Locate the cell with the specified text and output its (X, Y) center coordinate. 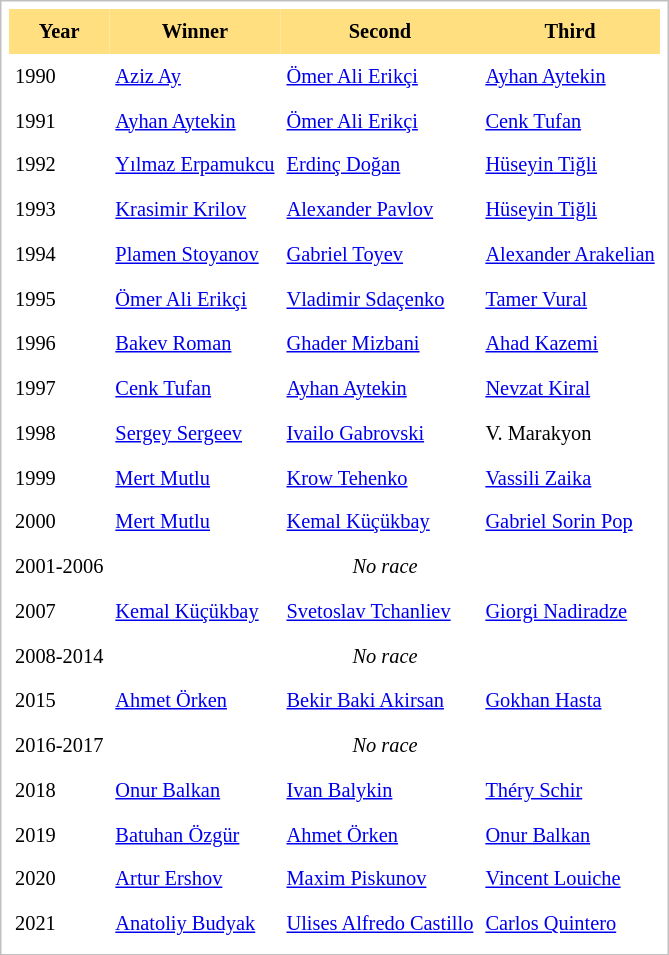
Ahad Kazemi (570, 344)
Tamer Vural (570, 300)
2015 (59, 700)
Third (570, 32)
Alexander Arakelian (570, 254)
1998 (59, 434)
2018 (59, 790)
1994 (59, 254)
Winner (194, 32)
Vassili Zaika (570, 478)
1995 (59, 300)
2001-2006 (59, 566)
Gabriel Sorin Pop (570, 522)
Year (59, 32)
2019 (59, 834)
2000 (59, 522)
1990 (59, 76)
Krow Tehenko (380, 478)
Batuhan Özgür (194, 834)
Yılmaz Erpamukcu (194, 166)
2016-2017 (59, 746)
Alexander Pavlov (380, 210)
Gokhan Hasta (570, 700)
Bekir Baki Akirsan (380, 700)
Artur Ershov (194, 880)
Erdinç Doğan (380, 166)
Nevzat Kiral (570, 388)
Gabriel Toyev (380, 254)
Vincent Louiche (570, 880)
1996 (59, 344)
Maxim Piskunov (380, 880)
1999 (59, 478)
Sergey Sergeev (194, 434)
2021 (59, 924)
1992 (59, 166)
Plamen Stoyanov (194, 254)
Carlos Quintero (570, 924)
Ivan Balykin (380, 790)
Giorgi Nadiradze (570, 612)
Aziz Ay (194, 76)
2020 (59, 880)
1991 (59, 120)
Bakev Roman (194, 344)
V. Marakyon (570, 434)
1997 (59, 388)
Second (380, 32)
Ivailo Gabrovski (380, 434)
2007 (59, 612)
Vladimir Sdaçenko (380, 300)
Ulises Alfredo Castillo (380, 924)
Anatoliy Budyak (194, 924)
2008-2014 (59, 656)
Svetoslav Tchanliev (380, 612)
Krasimir Krilov (194, 210)
Ghader Mizbani (380, 344)
Théry Schir (570, 790)
1993 (59, 210)
